From the cell containing the given text, extract its center point as (x, y) coordinate. 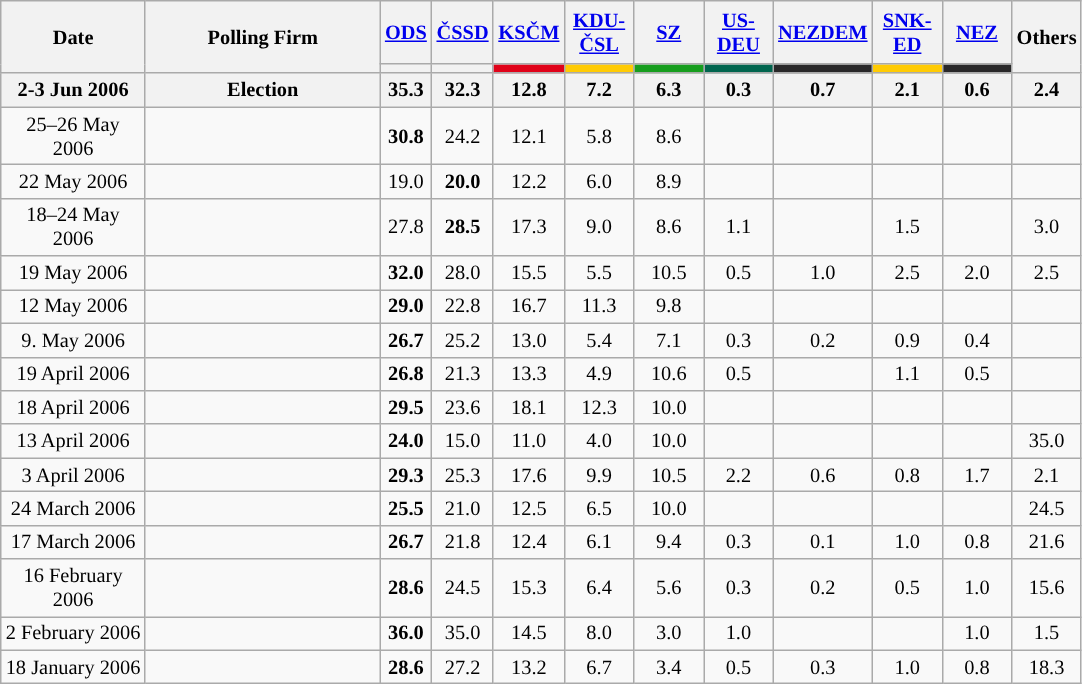
KSČM (528, 32)
SNK-ED (907, 32)
35.3 (406, 90)
9. May 2006 (74, 340)
5.8 (599, 136)
3 April 2006 (74, 475)
6.3 (669, 90)
26.8 (406, 374)
0.4 (977, 340)
12.3 (599, 407)
6.1 (599, 542)
36.0 (406, 633)
29.5 (406, 407)
11.0 (528, 441)
7.1 (669, 340)
21.3 (463, 374)
0.1 (822, 542)
SZ (669, 32)
29.3 (406, 475)
12.4 (528, 542)
15.5 (528, 273)
19 April 2006 (74, 374)
18.3 (1047, 667)
5.6 (669, 588)
21.6 (1047, 542)
17 March 2006 (74, 542)
13.3 (528, 374)
28.5 (463, 227)
18.1 (528, 407)
5.5 (599, 273)
25.2 (463, 340)
21.0 (463, 508)
24 March 2006 (74, 508)
US-DEU (739, 32)
24.0 (406, 441)
3.4 (669, 667)
17.3 (528, 227)
8.0 (599, 633)
9.0 (599, 227)
15.0 (463, 441)
0.9 (907, 340)
18–24 May 2006 (74, 227)
2-3 Jun 2006 (74, 90)
25.3 (463, 475)
7.2 (599, 90)
6.5 (599, 508)
12.5 (528, 508)
13 April 2006 (74, 441)
16 February 2006 (74, 588)
19.0 (406, 181)
32.3 (463, 90)
Election (262, 90)
NEZ (977, 32)
20.0 (463, 181)
2.2 (739, 475)
12.2 (528, 181)
2 February 2006 (74, 633)
22.8 (463, 306)
29.0 (406, 306)
Date (74, 36)
9.9 (599, 475)
6.0 (599, 181)
KDU-ČSL (599, 32)
4.0 (599, 441)
15.6 (1047, 588)
1.7 (977, 475)
21.8 (463, 542)
25.5 (406, 508)
0.7 (822, 90)
Others (1047, 36)
28.0 (463, 273)
ODS (406, 32)
17.6 (528, 475)
27.8 (406, 227)
32.0 (406, 273)
12 May 2006 (74, 306)
18 April 2006 (74, 407)
13.2 (528, 667)
15.3 (528, 588)
6.4 (599, 588)
23.6 (463, 407)
19 May 2006 (74, 273)
Polling Firm (262, 36)
16.7 (528, 306)
4.9 (599, 374)
10.6 (669, 374)
2.0 (977, 273)
14.5 (528, 633)
12.8 (528, 90)
13.0 (528, 340)
24.2 (463, 136)
22 May 2006 (74, 181)
NEZDEM (822, 32)
9.8 (669, 306)
2.4 (1047, 90)
ČSSD (463, 32)
30.8 (406, 136)
6.7 (599, 667)
9.4 (669, 542)
11.3 (599, 306)
8.9 (669, 181)
18 January 2006 (74, 667)
27.2 (463, 667)
5.4 (599, 340)
25–26 May 2006 (74, 136)
12.1 (528, 136)
